Output the (X, Y) coordinate of the center of the cell containing the given text.  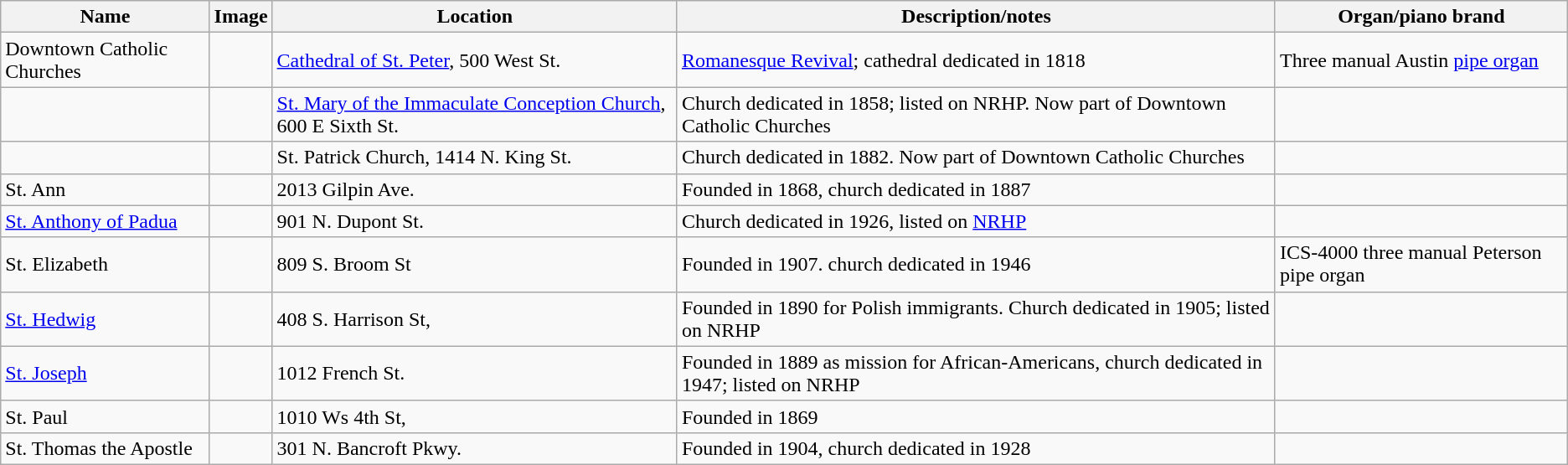
1010 Ws 4th St, (474, 416)
St. Hedwig (106, 318)
901 N. Dupont St. (474, 221)
St. Elizabeth (106, 265)
809 S. Broom St (474, 265)
Founded in 1868, church dedicated in 1887 (976, 189)
St. Joseph (106, 374)
Cathedral of St. Peter, 500 West St. (474, 60)
408 S. Harrison St, (474, 318)
Three manual Austin pipe organ (1421, 60)
ICS-4000 three manual Peterson pipe organ (1421, 265)
Founded in 1869 (976, 416)
St. Thomas the Apostle (106, 448)
St. Ann (106, 189)
Church dedicated in 1858; listed on NRHP. Now part of Downtown Catholic Churches (976, 114)
St. Mary of the Immaculate Conception Church, 600 E Sixth St. (474, 114)
Founded in 1907. church dedicated in 1946 (976, 265)
Name (106, 17)
St. Anthony of Padua (106, 221)
Founded in 1904, church dedicated in 1928 (976, 448)
Location (474, 17)
St. Paul (106, 416)
St. Patrick Church, 1414 N. King St. (474, 158)
Founded in 1889 as mission for African-Americans, church dedicated in 1947; listed on NRHP (976, 374)
Image (241, 17)
301 N. Bancroft Pkwy. (474, 448)
2013 Gilpin Ave. (474, 189)
Founded in 1890 for Polish immigrants. Church dedicated in 1905; listed on NRHP (976, 318)
Downtown Catholic Churches (106, 60)
Romanesque Revival; cathedral dedicated in 1818 (976, 60)
1012 French St. (474, 374)
Description/notes (976, 17)
Church dedicated in 1882. Now part of Downtown Catholic Churches (976, 158)
Church dedicated in 1926, listed on NRHP (976, 221)
Organ/piano brand (1421, 17)
